Detect which cell encompasses the target text, then output its [x, y] center coordinate. 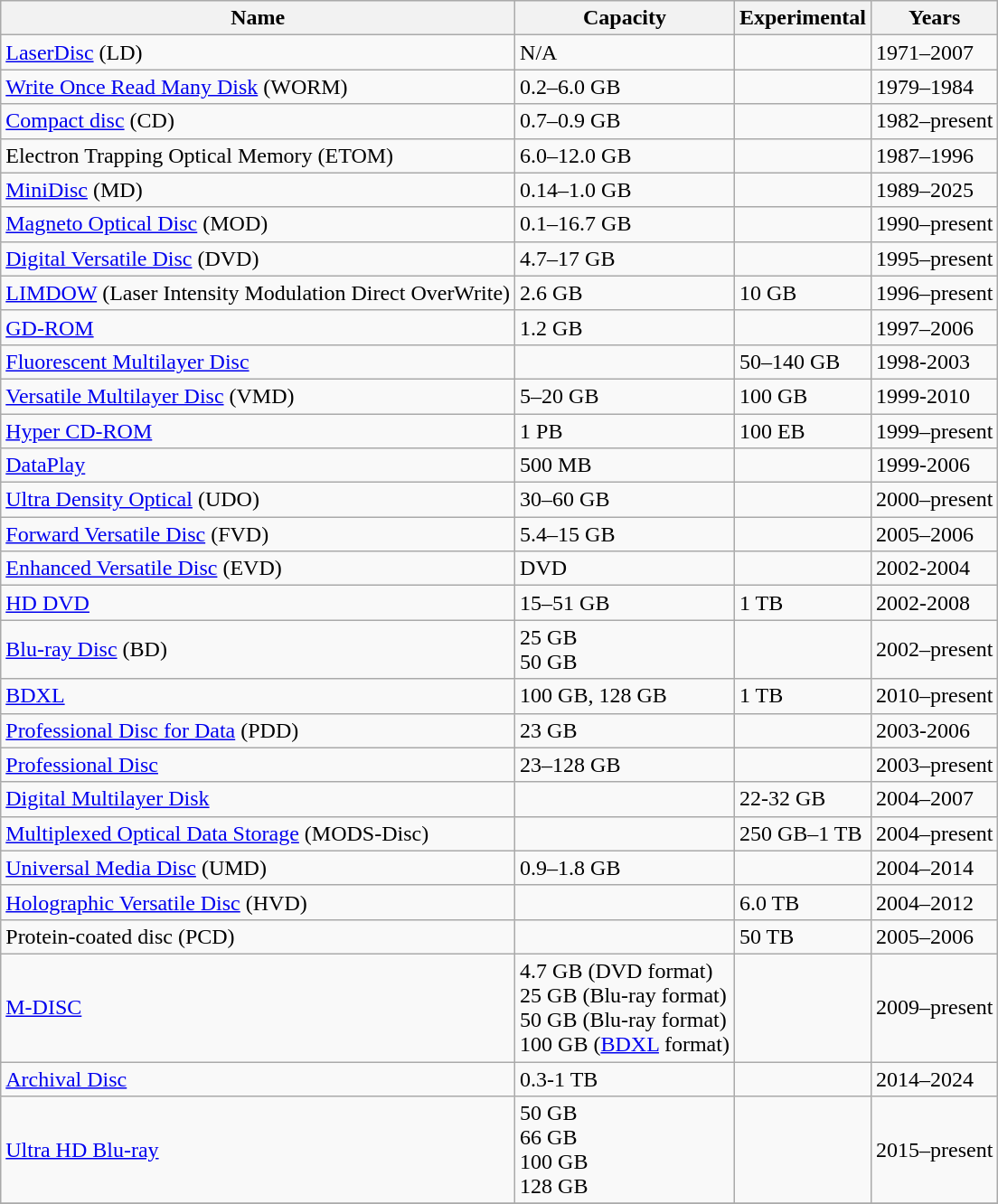
1979–1984 [934, 87]
1.2 GB [626, 327]
Digital Multilayer Disk [259, 799]
0.14–1.0 GB [626, 190]
Holographic Versatile Disc (HVD) [259, 902]
2002-2008 [934, 603]
2009–present [934, 1007]
Universal Media Disc (UMD) [259, 868]
2004–present [934, 833]
DVD [626, 569]
1987–1996 [934, 155]
5–20 GB [626, 396]
LIMDOW (Laser Intensity Modulation Direct OverWrite) [259, 293]
HD DVD [259, 603]
100 EB [803, 431]
Archival Disc [259, 1078]
1995–present [934, 259]
Enhanced Versatile Disc (EVD) [259, 569]
100 GB, 128 GB [626, 696]
2010–present [934, 696]
N/A [626, 52]
1998-2003 [934, 362]
LaserDisc (LD) [259, 52]
Versatile Multilayer Disc (VMD) [259, 396]
Capacity [626, 18]
Forward Versatile Disc (FVD) [259, 534]
Fluorescent Multilayer Disc [259, 362]
Name [259, 18]
1971–2007 [934, 52]
0.9–1.8 GB [626, 868]
1999-2006 [934, 466]
50 GB66 GB100 GB128 GB [626, 1150]
1997–2006 [934, 327]
Blu-ray Disc (BD) [259, 649]
1990–present [934, 224]
500 MB [626, 466]
Protein-coated disc (PCD) [259, 936]
15–51 GB [626, 603]
Digital Versatile Disc (DVD) [259, 259]
4.7 GB (DVD format)25 GB (Blu-ray format)50 GB (Blu-ray format) 100 GB (BDXL format) [626, 1007]
2003-2006 [934, 730]
Magneto Optical Disc (MOD) [259, 224]
GD-ROM [259, 327]
Write Once Read Many Disk (WORM) [259, 87]
100 GB [803, 396]
2002–present [934, 649]
22-32 GB [803, 799]
Ultra Density Optical (UDO) [259, 500]
Professional Disc for Data (PDD) [259, 730]
30–60 GB [626, 500]
Multiplexed Optical Data Storage (MODS-Disc) [259, 833]
M-DISC [259, 1007]
1989–2025 [934, 190]
1 PB [626, 431]
2004–2012 [934, 902]
4.7–17 GB [626, 259]
10 GB [803, 293]
1999-2010 [934, 396]
6.0–12.0 GB [626, 155]
2002-2004 [934, 569]
23 GB [626, 730]
1996–present [934, 293]
0.3-1 TB [626, 1078]
Electron Trapping Optical Memory (ETOM) [259, 155]
5.4–15 GB [626, 534]
2003–present [934, 765]
50 TB [803, 936]
Years [934, 18]
2004–2014 [934, 868]
6.0 TB [803, 902]
Compact disc (CD) [259, 121]
2000–present [934, 500]
1999–present [934, 431]
23–128 GB [626, 765]
2015–present [934, 1150]
Professional Disc [259, 765]
0.1–16.7 GB [626, 224]
Hyper CD-ROM [259, 431]
0.7–0.9 GB [626, 121]
1982–present [934, 121]
Ultra HD Blu-ray [259, 1150]
MiniDisc (MD) [259, 190]
BDXL [259, 696]
25 GB50 GB [626, 649]
250 GB–1 TB [803, 833]
Experimental [803, 18]
2004–2007 [934, 799]
DataPlay [259, 466]
50–140 GB [803, 362]
2.6 GB [626, 293]
2014–2024 [934, 1078]
0.2–6.0 GB [626, 87]
